Output the (X, Y) coordinate of the center of the cell containing the given text.  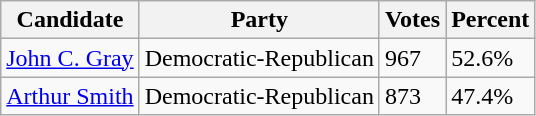
47.4% (490, 96)
Votes (412, 20)
52.6% (490, 58)
Party (259, 20)
967 (412, 58)
Percent (490, 20)
873 (412, 96)
Arthur Smith (70, 96)
Candidate (70, 20)
John C. Gray (70, 58)
